Scan for the cell matching the given text and deliver its (X, Y) coordinate at center. 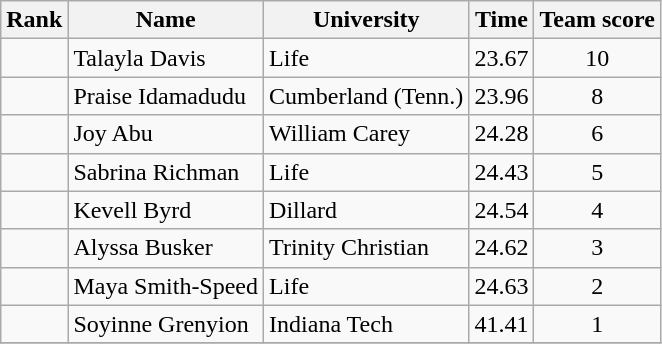
Cumberland (Tenn.) (366, 96)
23.67 (502, 58)
Name (166, 20)
Rank (34, 20)
Soyinne Grenyion (166, 324)
24.63 (502, 286)
Talayla Davis (166, 58)
Dillard (366, 210)
3 (597, 248)
24.28 (502, 134)
24.43 (502, 172)
10 (597, 58)
4 (597, 210)
Praise Idamadudu (166, 96)
William Carey (366, 134)
Team score (597, 20)
Kevell Byrd (166, 210)
23.96 (502, 96)
Trinity Christian (366, 248)
6 (597, 134)
Sabrina Richman (166, 172)
24.62 (502, 248)
5 (597, 172)
1 (597, 324)
Joy Abu (166, 134)
2 (597, 286)
Alyssa Busker (166, 248)
Indiana Tech (366, 324)
24.54 (502, 210)
Maya Smith-Speed (166, 286)
University (366, 20)
Time (502, 20)
8 (597, 96)
41.41 (502, 324)
